Identify which cell holds the provided text, then report its [X, Y] central coordinate. 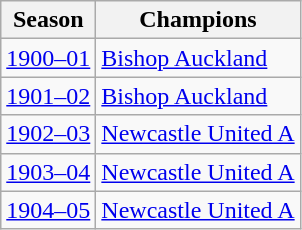
1901–02 [48, 96]
1903–04 [48, 172]
1902–03 [48, 134]
1900–01 [48, 58]
1904–05 [48, 210]
Season [48, 20]
Champions [198, 20]
